Output the (X, Y) coordinate of the center of the cell containing the given text.  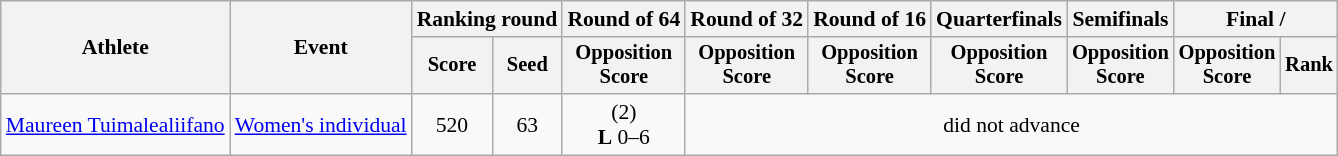
Round of 16 (870, 19)
Ranking round (488, 19)
63 (527, 124)
Semifinals (1120, 19)
Women's individual (321, 124)
Quarterfinals (999, 19)
Maureen Tuimalealiifano (116, 124)
Final / (1256, 19)
Round of 32 (746, 19)
(2)L 0–6 (624, 124)
Rank (1309, 66)
Seed (527, 66)
did not advance (1012, 124)
Event (321, 48)
520 (452, 124)
Score (452, 66)
Athlete (116, 48)
Round of 64 (624, 19)
